Capture the cell that displays the provided text and extract its (X, Y) central coordinate. 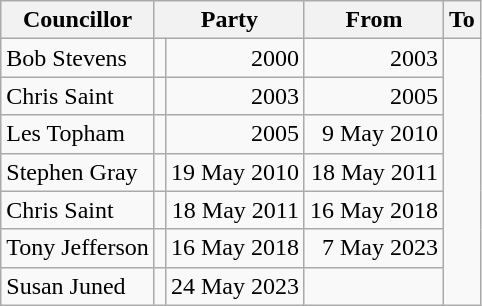
Les Topham (78, 134)
Tony Jefferson (78, 248)
From (374, 20)
Bob Stevens (78, 58)
Councillor (78, 20)
Susan Juned (78, 286)
19 May 2010 (234, 172)
Stephen Gray (78, 172)
2000 (234, 58)
Party (229, 20)
7 May 2023 (374, 248)
To (462, 20)
9 May 2010 (374, 134)
24 May 2023 (234, 286)
